From the cell containing the given text, extract its center point as [x, y] coordinate. 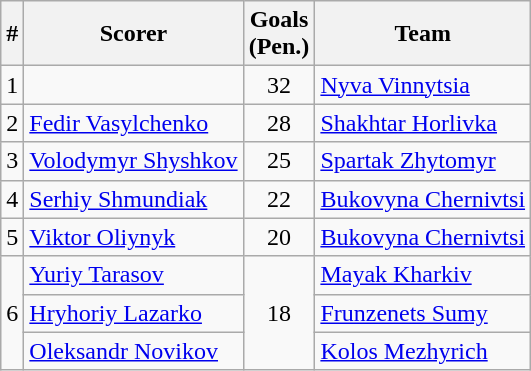
6 [12, 313]
Kolos Mezhyrich [423, 351]
4 [12, 199]
# [12, 34]
28 [279, 123]
5 [12, 237]
20 [279, 237]
Yuriy Tarasov [134, 275]
22 [279, 199]
Spartak Zhytomyr [423, 161]
Shakhtar Horlivka [423, 123]
Oleksandr Novikov [134, 351]
1 [12, 85]
Team [423, 34]
Volodymyr Shyshkov [134, 161]
Frunzenets Sumy [423, 313]
Fedir Vasylchenko [134, 123]
Viktor Oliynyk [134, 237]
Hryhoriy Lazarko [134, 313]
32 [279, 85]
25 [279, 161]
Scorer [134, 34]
2 [12, 123]
Serhiy Shmundiak [134, 199]
Nyva Vinnytsia [423, 85]
Mayak Kharkiv [423, 275]
3 [12, 161]
Goals(Pen.) [279, 34]
18 [279, 313]
